Detect which cell encompasses the target text, then output its (X, Y) center coordinate. 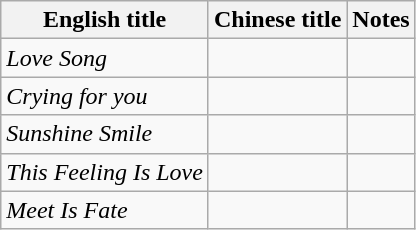
English title (105, 20)
This Feeling Is Love (105, 172)
Sunshine Smile (105, 134)
Love Song (105, 58)
Meet Is Fate (105, 210)
Notes (381, 20)
Chinese title (277, 20)
Crying for you (105, 96)
